Return the [X, Y] coordinate for the center point of the cell that contains the specified text.  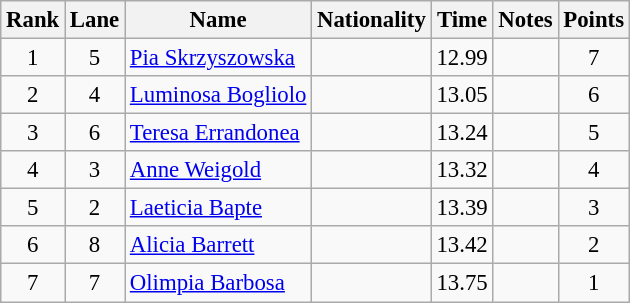
8 [95, 245]
Nationality [372, 20]
Alicia Barrett [218, 245]
Time [462, 20]
13.24 [462, 133]
Lane [95, 20]
Teresa Errandonea [218, 133]
Laeticia Bapte [218, 208]
Points [594, 20]
Notes [526, 20]
13.42 [462, 245]
Rank [33, 20]
12.99 [462, 58]
Luminosa Bogliolo [218, 95]
Olimpia Barbosa [218, 283]
13.75 [462, 283]
Pia Skrzyszowska [218, 58]
13.05 [462, 95]
13.32 [462, 170]
Name [218, 20]
13.39 [462, 208]
Anne Weigold [218, 170]
